Return the [X, Y] coordinate for the center point of the cell that contains the specified text.  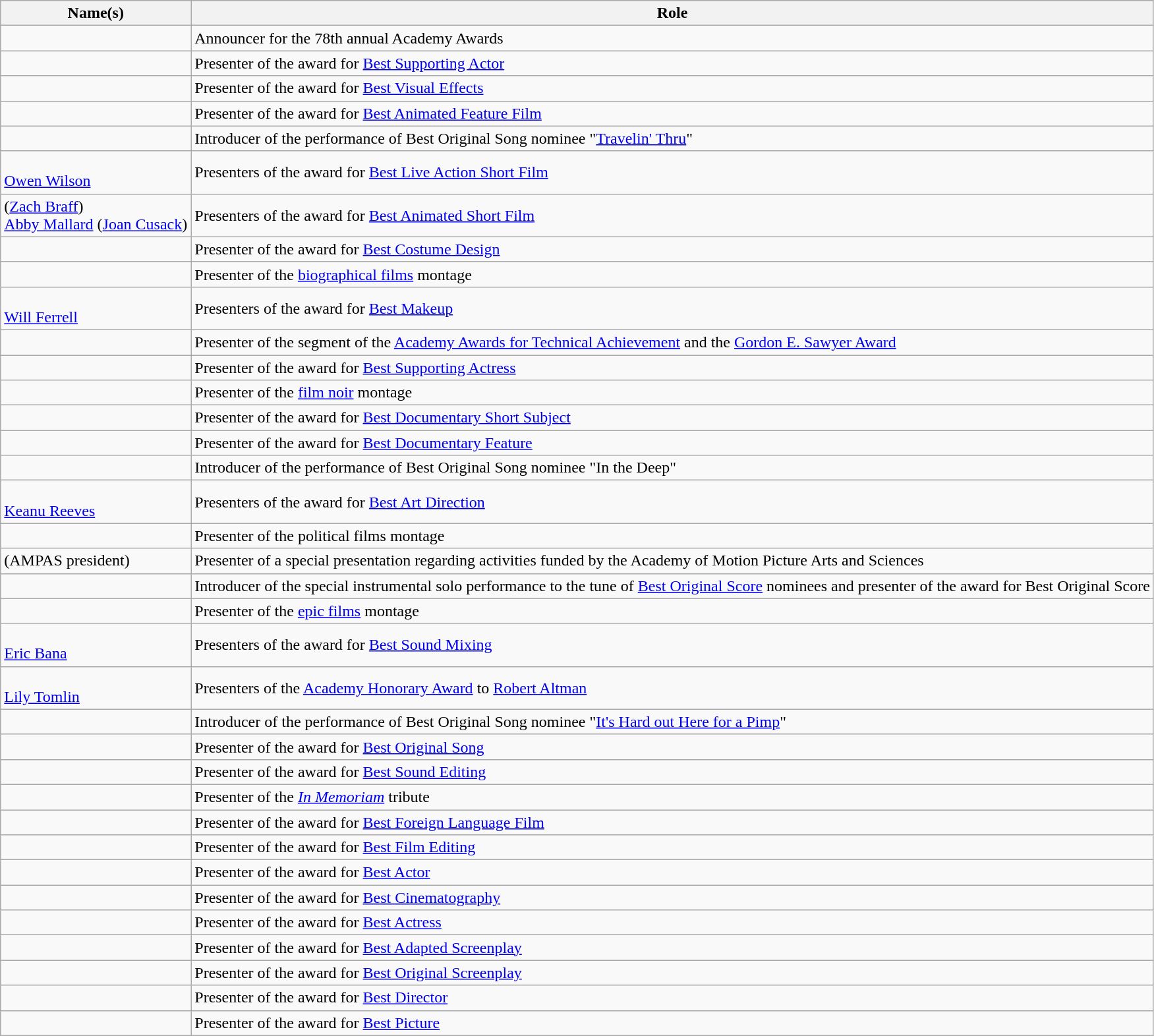
Introducer of the performance of Best Original Song nominee "It's Hard out Here for a Pimp" [672, 722]
Presenter of the award for Best Film Editing [672, 848]
Presenters of the award for Best Art Direction [672, 502]
Presenter of the award for Best Supporting Actor [672, 63]
Presenters of the Academy Honorary Award to Robert Altman [672, 688]
Name(s) [96, 13]
Presenters of the award for Best Makeup [672, 308]
Presenter of the award for Best Documentary Short Subject [672, 418]
Presenter of the award for Best Visual Effects [672, 88]
Owen Wilson [96, 173]
Keanu Reeves [96, 502]
Presenter of the award for Best Original Screenplay [672, 973]
Presenter of the award for Best Supporting Actress [672, 367]
Presenter of the award for Best Sound Editing [672, 772]
(Zach Braff)Abby Mallard (Joan Cusack) [96, 215]
Presenter of the award for Best Original Song [672, 747]
Presenter of the award for Best Actor [672, 873]
Presenter of the award for Best Costume Design [672, 249]
Presenter of the In Memoriam tribute [672, 797]
Presenter of the award for Best Picture [672, 1023]
Presenter of the segment of the Academy Awards for Technical Achievement and the Gordon E. Sawyer Award [672, 342]
Presenters of the award for Best Sound Mixing [672, 645]
Introducer of the performance of Best Original Song nominee "Travelin' Thru" [672, 138]
Presenter of the award for Best Foreign Language Film [672, 822]
Presenter of the film noir montage [672, 393]
Presenter of the epic films montage [672, 611]
Will Ferrell [96, 308]
Presenters of the award for Best Live Action Short Film [672, 173]
Presenter of the award for Best Director [672, 998]
Presenter of the award for Best Actress [672, 923]
Presenter of the political films montage [672, 536]
Presenter of the award for Best Animated Feature Film [672, 113]
(AMPAS president) [96, 561]
Introducer of the performance of Best Original Song nominee "In the Deep" [672, 468]
Lily Tomlin [96, 688]
Announcer for the 78th annual Academy Awards [672, 38]
Role [672, 13]
Presenter of a special presentation regarding activities funded by the Academy of Motion Picture Arts and Sciences [672, 561]
Eric Bana [96, 645]
Presenter of the biographical films montage [672, 274]
Presenter of the award for Best Cinematography [672, 898]
Presenter of the award for Best Adapted Screenplay [672, 948]
Presenters of the award for Best Animated Short Film [672, 215]
Presenter of the award for Best Documentary Feature [672, 443]
